Provide the [X, Y] coordinate of the cell's center where the given text is located.  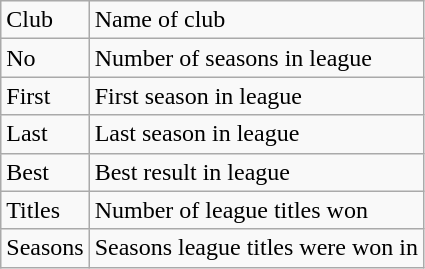
Last season in league [256, 134]
Name of club [256, 20]
Seasons league titles were won in [256, 248]
Last [45, 134]
First [45, 96]
Club [45, 20]
No [45, 58]
Seasons [45, 248]
Best result in league [256, 172]
Titles [45, 210]
Best [45, 172]
Number of seasons in league [256, 58]
Number of league titles won [256, 210]
First season in league [256, 96]
